From the cell containing the given text, extract its center point as (X, Y) coordinate. 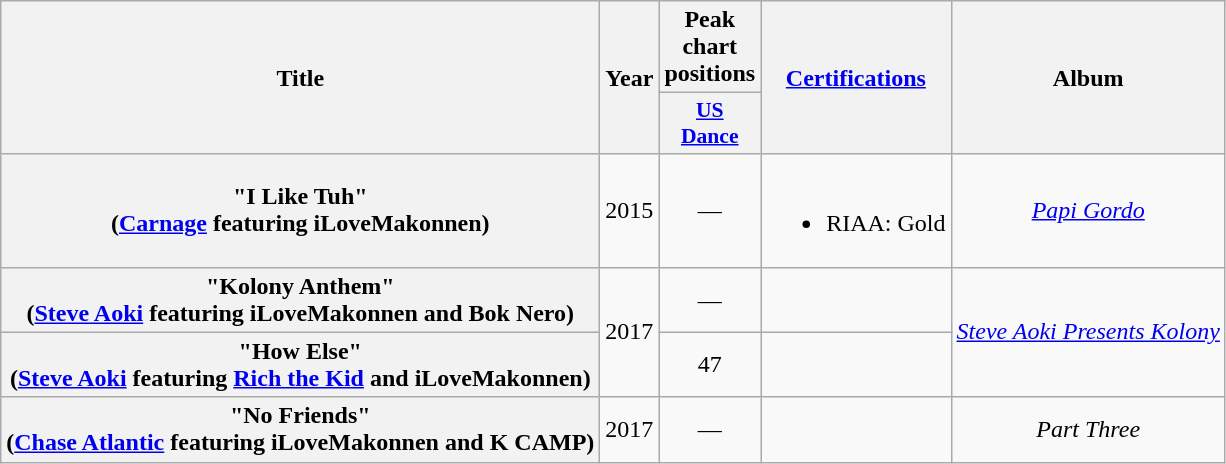
2015 (630, 210)
47 (710, 364)
Part Three (1088, 430)
Steve Aoki Presents Kolony (1088, 332)
"No Friends"(Chase Atlantic featuring iLoveMakonnen and K CAMP) (300, 430)
"Kolony Anthem"(Steve Aoki featuring iLoveMakonnen and Bok Nero) (300, 300)
USDance (710, 124)
Papi Gordo (1088, 210)
Certifications (856, 78)
"How Else"(Steve Aoki featuring Rich the Kid and iLoveMakonnen) (300, 364)
"I Like Tuh"(Carnage featuring iLoveMakonnen) (300, 210)
Album (1088, 78)
Year (630, 78)
Title (300, 78)
RIAA: Gold (856, 210)
Peak chart positions (710, 47)
